Find where the given text appears and provide that cell's center as (x, y) coordinate. 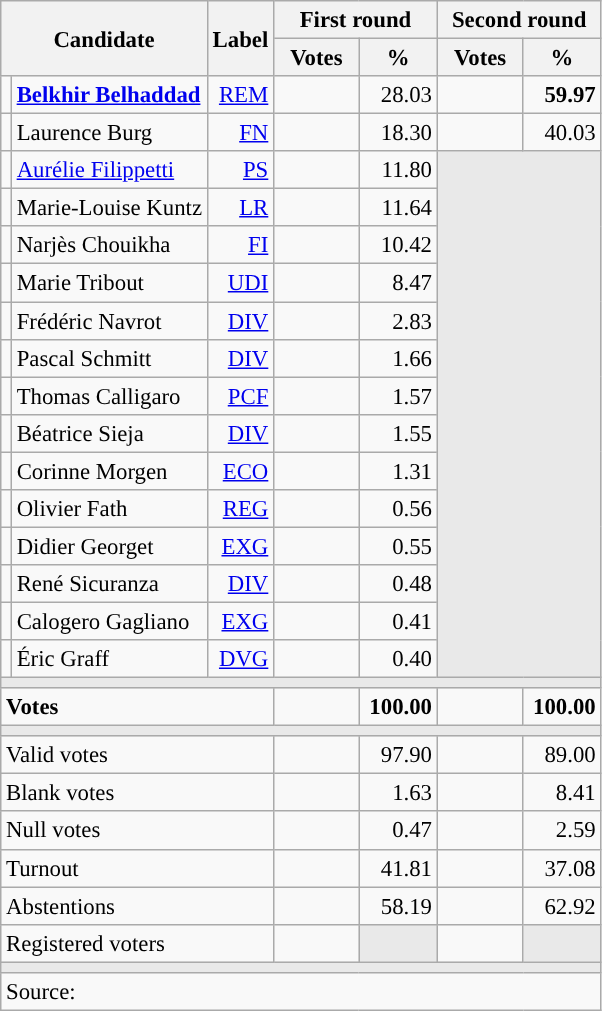
Belkhir Belhaddad (109, 95)
Pascal Schmitt (109, 358)
0.56 (398, 509)
FN (240, 133)
1.55 (398, 433)
58.19 (398, 906)
PCF (240, 396)
Olivier Fath (109, 509)
97.90 (398, 755)
62.92 (562, 906)
0.41 (398, 621)
Didier Georget (109, 546)
UDI (240, 283)
10.42 (398, 245)
Aurélie Filippetti (109, 170)
0.55 (398, 546)
2.83 (398, 321)
Corinne Morgen (109, 471)
Abstentions (138, 906)
Valid votes (138, 755)
0.47 (398, 831)
Turnout (138, 868)
Calogero Gagliano (109, 621)
REG (240, 509)
37.08 (562, 868)
59.97 (562, 95)
28.03 (398, 95)
FI (240, 245)
0.40 (398, 659)
Null votes (138, 831)
8.47 (398, 283)
40.03 (562, 133)
Registered voters (138, 943)
REM (240, 95)
11.64 (398, 208)
First round (356, 20)
2.59 (562, 831)
Béatrice Sieja (109, 433)
Second round (519, 20)
Narjès Chouikha (109, 245)
ECO (240, 471)
Laurence Burg (109, 133)
18.30 (398, 133)
Frédéric Navrot (109, 321)
Marie Tribout (109, 283)
Label (240, 38)
Éric Graff (109, 659)
1.63 (398, 793)
Candidate (104, 38)
0.48 (398, 584)
1.31 (398, 471)
1.66 (398, 358)
8.41 (562, 793)
Thomas Calligaro (109, 396)
DVG (240, 659)
Marie-Louise Kuntz (109, 208)
PS (240, 170)
René Sicuranza (109, 584)
Source: (301, 992)
LR (240, 208)
41.81 (398, 868)
1.57 (398, 396)
Blank votes (138, 793)
11.80 (398, 170)
89.00 (562, 755)
